From the cell containing the given text, extract its center point as [X, Y] coordinate. 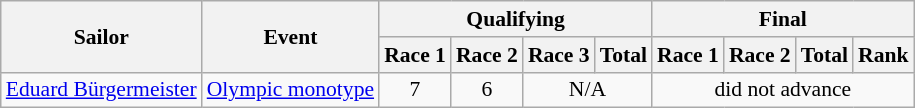
Rank [884, 55]
6 [487, 90]
Qualifying [516, 19]
N/A [588, 90]
Event [290, 36]
Eduard Bürgermeister [102, 90]
7 [415, 90]
Race 3 [559, 55]
Final [783, 19]
Sailor [102, 36]
Olympic monotype [290, 90]
did not advance [783, 90]
